Capture the cell that displays the provided text and extract its (x, y) central coordinate. 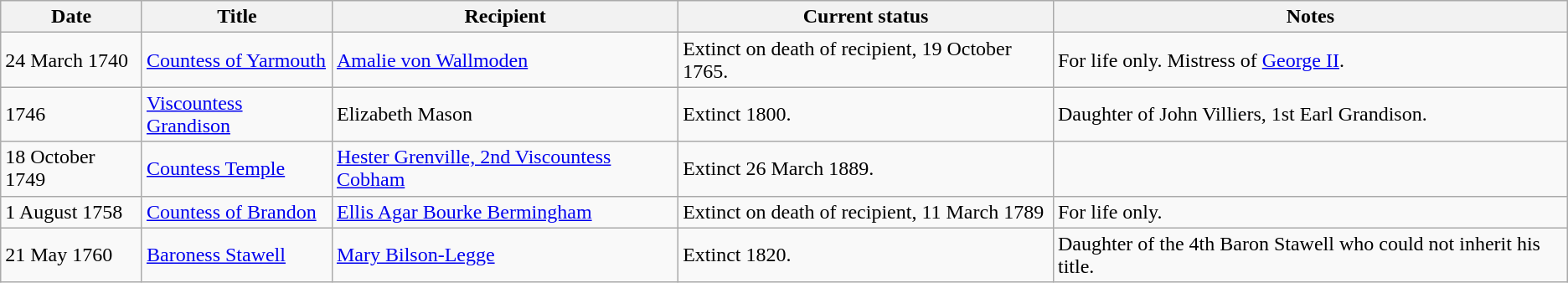
Hester Grenville, 2nd Viscountess Cobham (504, 169)
Daughter of John Villiers, 1st Earl Grandison. (1310, 114)
Viscountess Grandison (236, 114)
Countess of Brandon (236, 212)
Recipient (504, 17)
1 August 1758 (72, 212)
24 March 1740 (72, 60)
Title (236, 17)
Extinct 26 March 1889. (866, 169)
18 October 1749 (72, 169)
Current status (866, 17)
Daughter of the 4th Baron Stawell who could not inherit his title. (1310, 255)
Countess Temple (236, 169)
Notes (1310, 17)
Baroness Stawell (236, 255)
For life only. Mistress of George II. (1310, 60)
Elizabeth Mason (504, 114)
Date (72, 17)
Extinct on death of recipient, 19 October 1765. (866, 60)
Extinct 1820. (866, 255)
Extinct on death of recipient, 11 March 1789 (866, 212)
1746 (72, 114)
Mary Bilson-Legge (504, 255)
Ellis Agar Bourke Bermingham (504, 212)
21 May 1760 (72, 255)
Amalie von Wallmoden (504, 60)
For life only. (1310, 212)
Countess of Yarmouth (236, 60)
Extinct 1800. (866, 114)
